Output the (X, Y) coordinate of the center of the cell containing the given text.  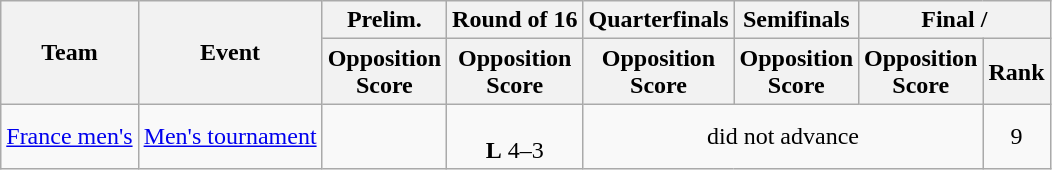
Round of 16 (515, 20)
did not advance (783, 136)
France men's (70, 136)
Rank (1016, 72)
Men's tournament (230, 136)
Final / (955, 20)
L 4–3 (515, 136)
Quarterfinals (658, 20)
Event (230, 52)
Team (70, 52)
Semifinals (796, 20)
Prelim. (384, 20)
9 (1016, 136)
